Return the (x, y) coordinate for the center point of the cell that contains the specified text.  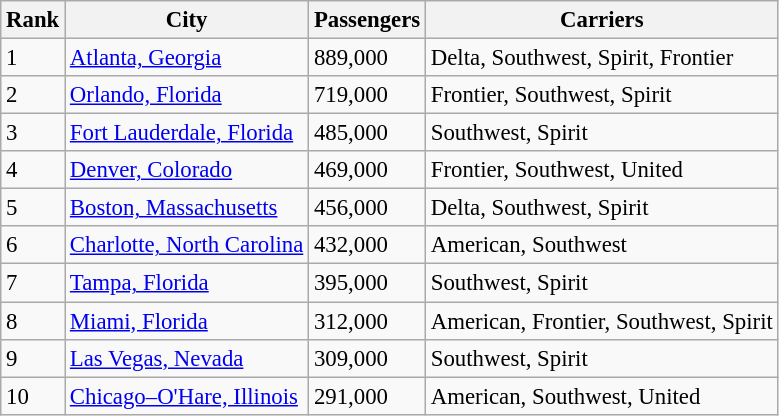
Tampa, Florida (187, 283)
432,000 (368, 245)
City (187, 20)
1 (33, 58)
Orlando, Florida (187, 95)
Frontier, Southwest, Spirit (602, 95)
889,000 (368, 58)
3 (33, 133)
American, Frontier, Southwest, Spirit (602, 321)
8 (33, 321)
Miami, Florida (187, 321)
10 (33, 396)
Delta, Southwest, Spirit, Frontier (602, 58)
Fort Lauderdale, Florida (187, 133)
Boston, Massachusetts (187, 208)
719,000 (368, 95)
2 (33, 95)
309,000 (368, 358)
312,000 (368, 321)
Carriers (602, 20)
5 (33, 208)
395,000 (368, 283)
Rank (33, 20)
American, Southwest (602, 245)
6 (33, 245)
Atlanta, Georgia (187, 58)
7 (33, 283)
4 (33, 170)
Denver, Colorado (187, 170)
Las Vegas, Nevada (187, 358)
Charlotte, North Carolina (187, 245)
American, Southwest, United (602, 396)
485,000 (368, 133)
Passengers (368, 20)
9 (33, 358)
456,000 (368, 208)
Frontier, Southwest, United (602, 170)
Delta, Southwest, Spirit (602, 208)
Chicago–O'Hare, Illinois (187, 396)
291,000 (368, 396)
469,000 (368, 170)
